From the cell containing the given text, extract its center point as [X, Y] coordinate. 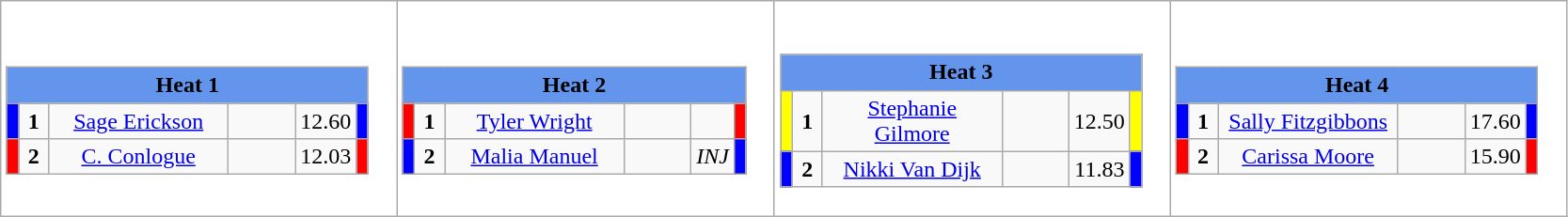
Heat 2 [574, 85]
Malia Manuel [534, 157]
12.03 [325, 157]
Heat 2 1 Tyler Wright 2 Malia Manuel INJ [586, 109]
17.60 [1496, 121]
11.83 [1099, 169]
Sage Erickson [139, 121]
Heat 3 1 Stephanie Gilmore 12.50 2 Nikki Van Dijk 11.83 [973, 109]
12.60 [325, 121]
INJ [713, 157]
Stephanie Gilmore [912, 120]
Heat 1 1 Sage Erickson 12.60 2 C. Conlogue 12.03 [199, 109]
Heat 3 [961, 72]
12.50 [1099, 120]
15.90 [1496, 157]
Sally Fitzgibbons [1307, 121]
Heat 4 1 Sally Fitzgibbons 17.60 2 Carissa Moore 15.90 [1368, 109]
Tyler Wright [534, 121]
Heat 1 [187, 85]
Heat 4 [1357, 85]
C. Conlogue [139, 157]
Carissa Moore [1307, 157]
Nikki Van Dijk [912, 169]
